Output the [x, y] coordinate of the center of the cell containing the given text.  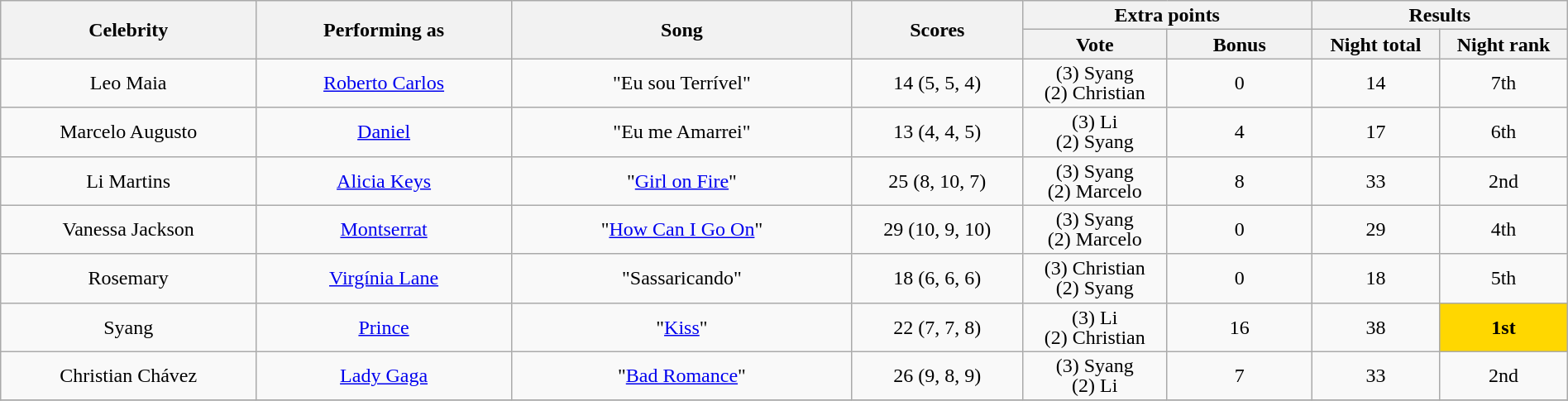
14 [1375, 83]
7 [1239, 375]
29 (10, 9, 10) [937, 230]
Li Martins [129, 180]
Christian Chávez [129, 375]
(3) Li(2) Syang [1095, 132]
"How Can I Go On" [682, 230]
4 [1239, 132]
Rosemary [129, 278]
26 (9, 8, 9) [937, 375]
Alicia Keys [384, 180]
7th [1503, 83]
Leo Maia [129, 83]
Song [682, 30]
(3) Syang(2) Christian [1095, 83]
Vote [1095, 45]
(3) Syang(2) Li [1095, 375]
"Girl on Fire" [682, 180]
Bonus [1239, 45]
Virgínia Lane [384, 278]
17 [1375, 132]
29 [1375, 230]
Marcelo Augusto [129, 132]
Performing as [384, 30]
Montserrat [384, 230]
Lady Gaga [384, 375]
"Sassaricando" [682, 278]
22 (7, 7, 8) [937, 327]
18 [1375, 278]
38 [1375, 327]
4th [1503, 230]
8 [1239, 180]
Daniel [384, 132]
16 [1239, 327]
Roberto Carlos [384, 83]
Celebrity [129, 30]
Vanessa Jackson [129, 230]
(3) Li(2) Christian [1095, 327]
18 (6, 6, 6) [937, 278]
Results [1439, 15]
"Eu sou Terrível" [682, 83]
(3) Christian(2) Syang [1095, 278]
13 (4, 4, 5) [937, 132]
14 (5, 5, 4) [937, 83]
"Kiss" [682, 327]
Scores [937, 30]
Night total [1375, 45]
Extra points [1167, 15]
5th [1503, 278]
Syang [129, 327]
Prince [384, 327]
"Eu me Amarrei" [682, 132]
"Bad Romance" [682, 375]
25 (8, 10, 7) [937, 180]
1st [1503, 327]
Night rank [1503, 45]
6th [1503, 132]
